Scan for the cell matching the given text and deliver its (X, Y) coordinate at center. 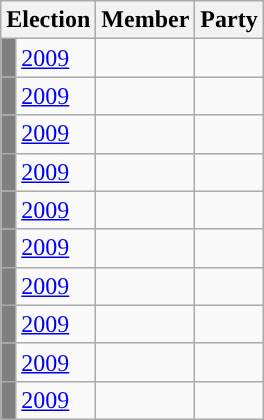
Party (229, 20)
Election (48, 20)
Member (146, 20)
